Identify which cell holds the provided text, then report its (X, Y) central coordinate. 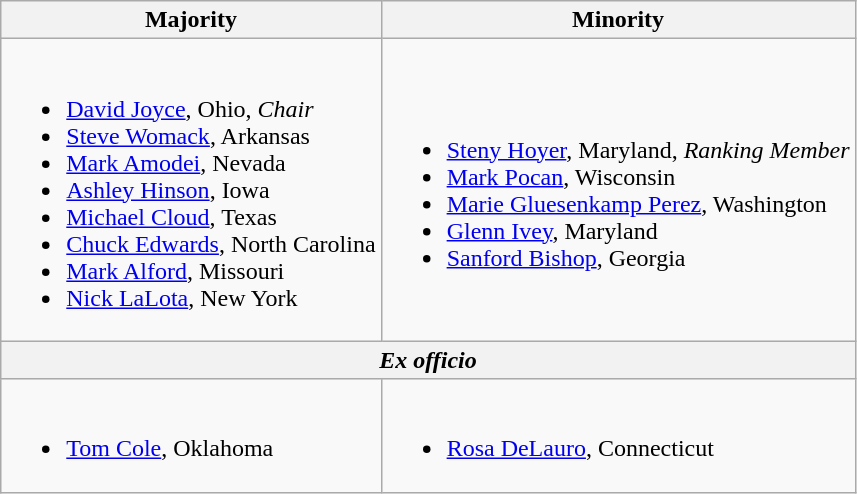
Steny Hoyer, Maryland, Ranking MemberMark Pocan, WisconsinMarie Gluesenkamp Perez, WashingtonGlenn Ivey, MarylandSanford Bishop, Georgia (618, 190)
Minority (618, 20)
Majority (191, 20)
Rosa DeLauro, Connecticut (618, 436)
Tom Cole, Oklahoma (191, 436)
Ex officio (428, 360)
